Return (x, y) of the center of cell containing provided text 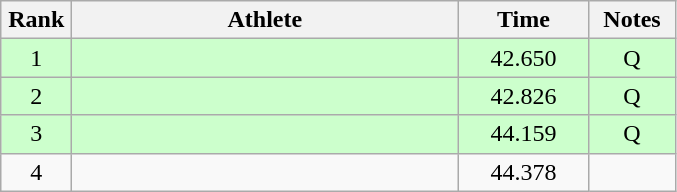
1 (36, 58)
4 (36, 172)
44.378 (524, 172)
Rank (36, 20)
Athlete (265, 20)
3 (36, 134)
Time (524, 20)
42.826 (524, 96)
44.159 (524, 134)
Notes (632, 20)
42.650 (524, 58)
2 (36, 96)
